Determine the (x, y) coordinate at the center of the cell enclosing the given text.  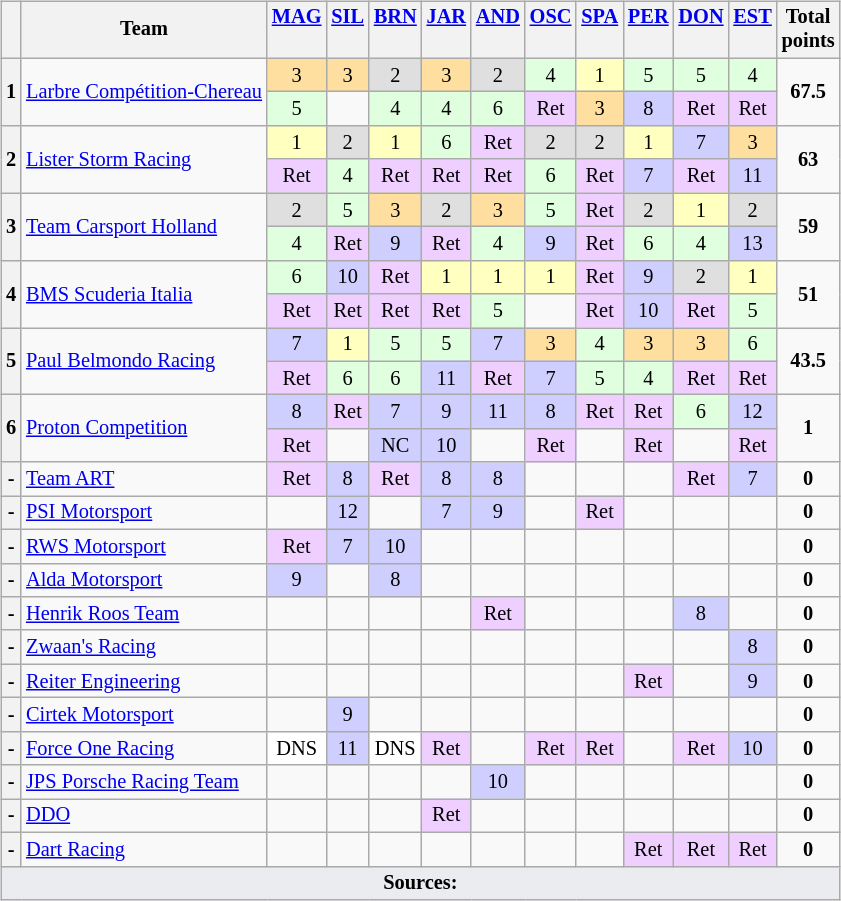
JAR (446, 30)
BRN (396, 30)
Alda Motorsport (144, 580)
Lister Storm Racing (144, 160)
RWS Motorsport (144, 546)
BMS Scuderia Italia (144, 294)
43.5 (808, 362)
AND (498, 30)
Paul Belmondo Racing (144, 362)
13 (752, 244)
Sources: (420, 883)
SPA (600, 30)
PSI Motorsport (144, 513)
Zwaan's Racing (144, 647)
51 (808, 294)
EST (752, 30)
63 (808, 160)
SIL (348, 30)
Totalpoints (808, 30)
MAG (297, 30)
Larbre Compétition-Chereau (144, 92)
DDO (144, 816)
Cirtek Motorsport (144, 715)
Team ART (144, 479)
PER (648, 30)
Team (144, 30)
Force One Racing (144, 748)
Team Carsport Holland (144, 226)
DON (700, 30)
NC (396, 446)
Proton Competition (144, 428)
67.5 (808, 92)
OSC (551, 30)
Reiter Engineering (144, 681)
Henrik Roos Team (144, 614)
Dart Racing (144, 849)
59 (808, 226)
JPS Porsche Racing Team (144, 782)
